Return [x, y] of the center of cell containing provided text 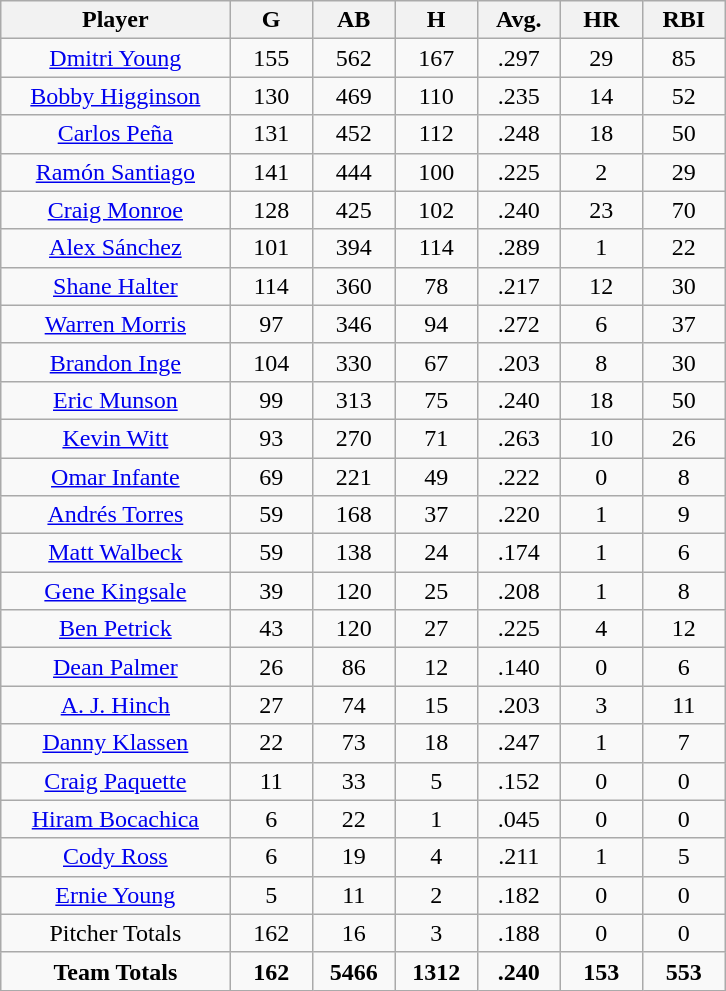
.217 [518, 286]
Craig Paquette [116, 781]
52 [684, 96]
425 [353, 210]
553 [684, 971]
Ben Petrick [116, 629]
.235 [518, 96]
Gene Kingsale [116, 591]
A. J. Hinch [116, 705]
10 [601, 438]
14 [601, 96]
128 [271, 210]
97 [271, 324]
153 [601, 971]
Dean Palmer [116, 667]
70 [684, 210]
.289 [518, 248]
15 [436, 705]
104 [271, 362]
221 [353, 477]
.045 [518, 819]
HR [601, 20]
270 [353, 438]
Avg. [518, 20]
99 [271, 400]
Ramón Santiago [116, 172]
7 [684, 743]
469 [353, 96]
33 [353, 781]
16 [353, 933]
Player [116, 20]
346 [353, 324]
130 [271, 96]
313 [353, 400]
.174 [518, 553]
49 [436, 477]
78 [436, 286]
.188 [518, 933]
Team Totals [116, 971]
168 [353, 515]
69 [271, 477]
AB [353, 20]
100 [436, 172]
86 [353, 667]
85 [684, 58]
94 [436, 324]
Hiram Bocachica [116, 819]
RBI [684, 20]
Pitcher Totals [116, 933]
102 [436, 210]
452 [353, 134]
.140 [518, 667]
141 [271, 172]
24 [436, 553]
112 [436, 134]
.182 [518, 895]
.211 [518, 857]
Craig Monroe [116, 210]
Warren Morris [116, 324]
444 [353, 172]
394 [353, 248]
1312 [436, 971]
67 [436, 362]
5466 [353, 971]
Kevin Witt [116, 438]
131 [271, 134]
71 [436, 438]
23 [601, 210]
Dmitri Young [116, 58]
138 [353, 553]
Alex Sánchez [116, 248]
43 [271, 629]
Shane Halter [116, 286]
Eric Munson [116, 400]
330 [353, 362]
.272 [518, 324]
360 [353, 286]
25 [436, 591]
.152 [518, 781]
93 [271, 438]
75 [436, 400]
.222 [518, 477]
167 [436, 58]
Matt Walbeck [116, 553]
155 [271, 58]
101 [271, 248]
Brandon Inge [116, 362]
Omar Infante [116, 477]
Cody Ross [116, 857]
.248 [518, 134]
Danny Klassen [116, 743]
G [271, 20]
74 [353, 705]
H [436, 20]
Andrés Torres [116, 515]
Bobby Higginson [116, 96]
9 [684, 515]
.263 [518, 438]
19 [353, 857]
.208 [518, 591]
110 [436, 96]
Carlos Peña [116, 134]
.220 [518, 515]
73 [353, 743]
562 [353, 58]
.247 [518, 743]
39 [271, 591]
.297 [518, 58]
Ernie Young [116, 895]
